Identify which cell holds the provided text, then report its (x, y) central coordinate. 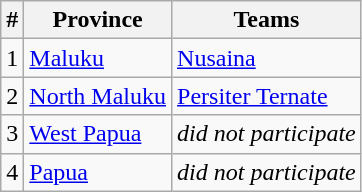
4 (12, 172)
2 (12, 96)
Papua (98, 172)
Teams (267, 20)
North Maluku (98, 96)
3 (12, 134)
Maluku (98, 58)
Persiter Ternate (267, 96)
Nusaina (267, 58)
Province (98, 20)
West Papua (98, 134)
# (12, 20)
1 (12, 58)
